Provide the [x, y] coordinate of the cell's center where the given text is located.  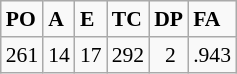
2 [168, 55]
292 [128, 55]
261 [22, 55]
17 [91, 55]
A [59, 19]
DP [168, 19]
FA [212, 19]
.943 [212, 55]
E [91, 19]
PO [22, 19]
TC [128, 19]
14 [59, 55]
